Scan for the cell matching the given text and deliver its (x, y) coordinate at center. 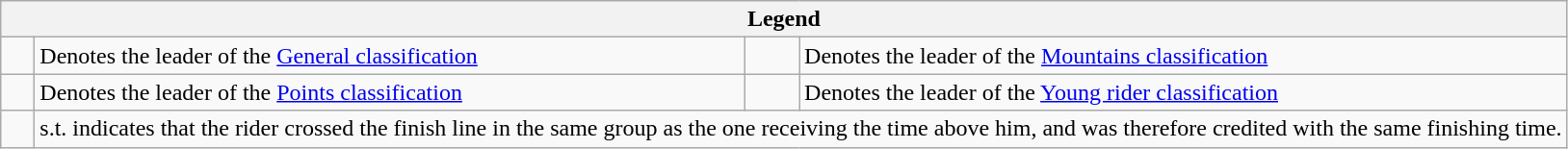
Denotes the leader of the Mountains classification (1184, 56)
Denotes the leader of the Young rider classification (1184, 92)
Denotes the leader of the Points classification (390, 92)
Denotes the leader of the General classification (390, 56)
Legend (784, 19)
